Identify which cell holds the provided text, then report its (X, Y) central coordinate. 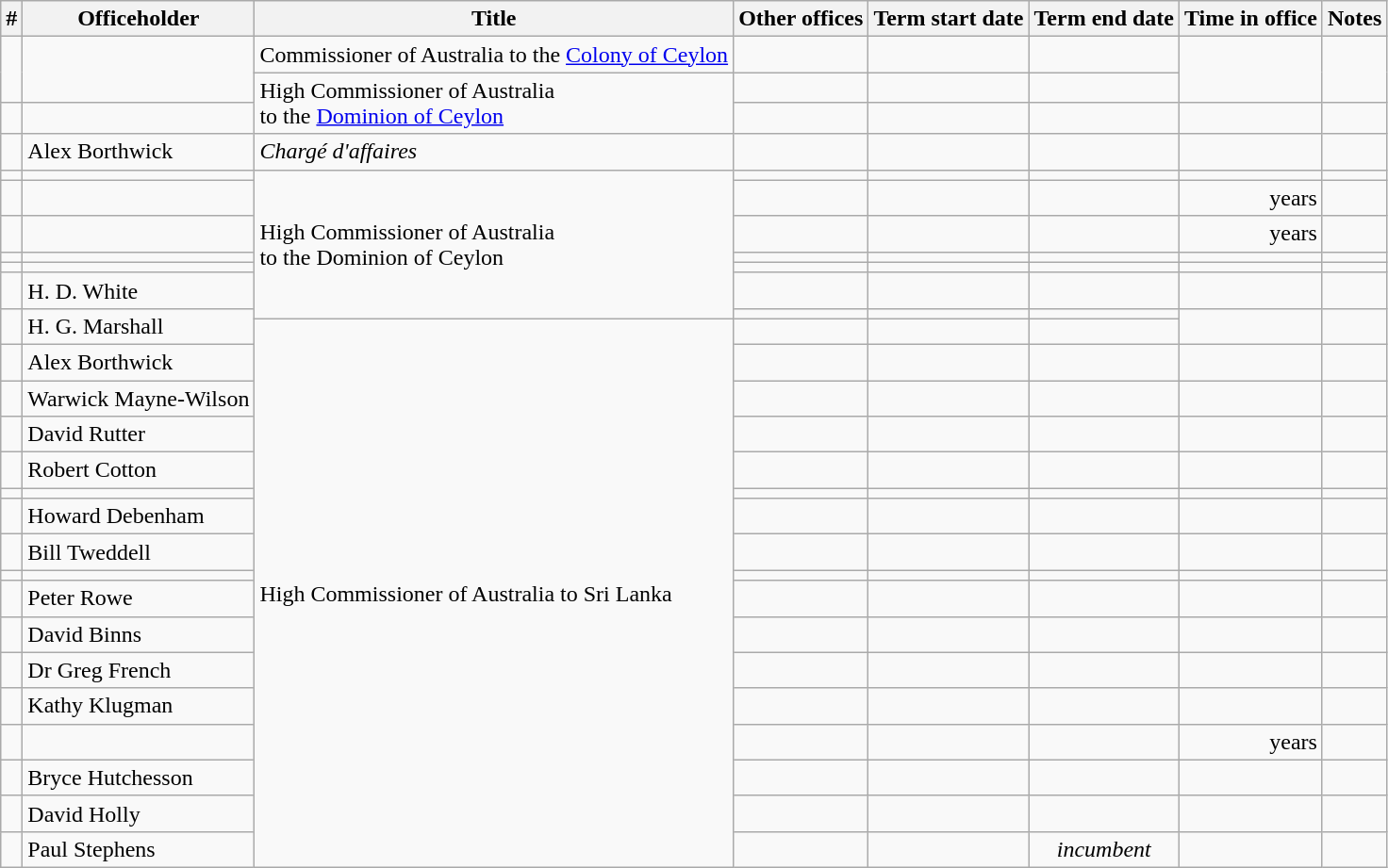
Robert Cotton (139, 470)
Peter Rowe (139, 598)
David Rutter (139, 434)
H. D. White (139, 290)
Term start date (949, 19)
Paul Stephens (139, 849)
Term end date (1104, 19)
incumbent (1104, 849)
David Binns (139, 634)
Bill Tweddell (139, 552)
Kathy Klugman (139, 706)
Officeholder (139, 19)
Warwick Mayne-Wilson (139, 399)
Title (494, 19)
Time in office (1251, 19)
# (11, 19)
Howard Debenham (139, 516)
Commissioner of Australia to the Colony of Ceylon (494, 55)
Chargé d'affaires (494, 152)
Bryce Hutchesson (139, 778)
Dr Greg French (139, 670)
Notes (1354, 19)
Other offices (801, 19)
High Commissioner of Australia to Sri Lanka (494, 593)
H. G. Marshall (139, 326)
David Holly (139, 813)
